Capture the cell that displays the provided text and extract its (X, Y) central coordinate. 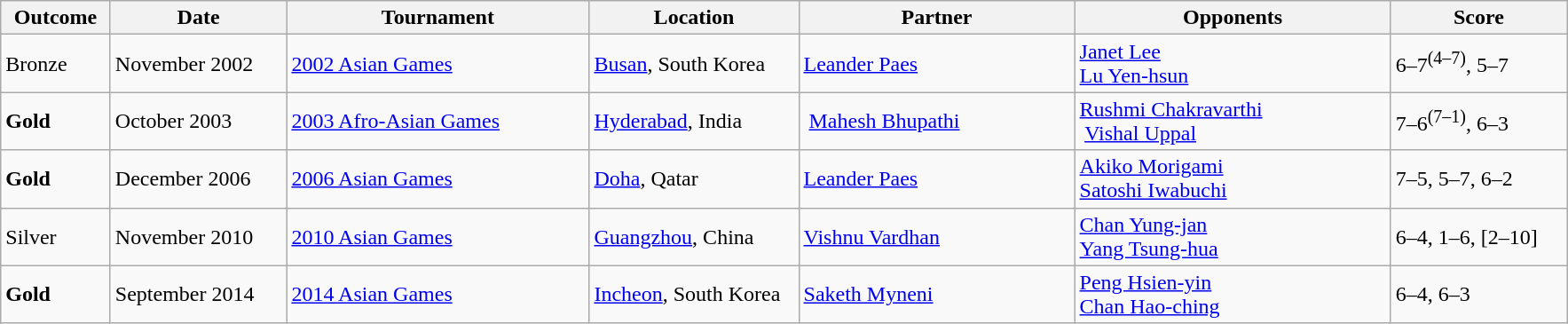
Doha, Qatar (694, 179)
Hyderabad, India (694, 121)
Vishnu Vardhan (937, 236)
Chan Yung-jan Yang Tsung-hua (1233, 236)
Score (1478, 18)
7–5, 5–7, 6–2 (1478, 179)
Outcome (56, 18)
2002 Asian Games (438, 64)
Partner (937, 18)
November 2010 (199, 236)
Saketh Myneni (937, 295)
2003 Afro-Asian Games (438, 121)
Bronze (56, 64)
Tournament (438, 18)
Busan, South Korea (694, 64)
Date (199, 18)
7–6(7–1), 6–3 (1478, 121)
Rushmi Chakravarthi Vishal Uppal (1233, 121)
Guangzhou, China (694, 236)
Mahesh Bhupathi (937, 121)
October 2003 (199, 121)
December 2006 (199, 179)
6–7(4–7), 5–7 (1478, 64)
Incheon, South Korea (694, 295)
6–4, 1–6, [2–10] (1478, 236)
September 2014 (199, 295)
Janet Lee Lu Yen-hsun (1233, 64)
Peng Hsien-yin Chan Hao-ching (1233, 295)
6–4, 6–3 (1478, 295)
Opponents (1233, 18)
November 2002 (199, 64)
Akiko Morigami Satoshi Iwabuchi (1233, 179)
Silver (56, 236)
2006 Asian Games (438, 179)
2014 Asian Games (438, 295)
Location (694, 18)
2010 Asian Games (438, 236)
